Return the (X, Y) coordinate for the center point of the cell that contains the specified text.  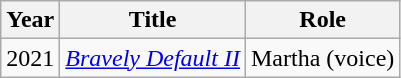
Title (153, 20)
2021 (30, 58)
Role (322, 20)
Year (30, 20)
Martha (voice) (322, 58)
Bravely Default II (153, 58)
